For the text-containing cell, return its midpoint in [x, y] coordinate format. 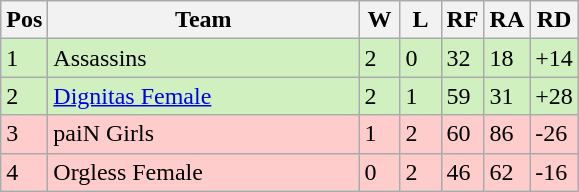
4 [24, 172]
+14 [554, 58]
RF [462, 20]
Assassins [204, 58]
-16 [554, 172]
Team [204, 20]
Dignitas Female [204, 96]
-26 [554, 134]
Orgless Female [204, 172]
3 [24, 134]
RA [507, 20]
RD [554, 20]
62 [507, 172]
Pos [24, 20]
60 [462, 134]
18 [507, 58]
+28 [554, 96]
L [420, 20]
W [380, 20]
46 [462, 172]
paiN Girls [204, 134]
59 [462, 96]
32 [462, 58]
86 [507, 134]
31 [507, 96]
